Provide the (x, y) coordinate of the cell's center where the given text is located.  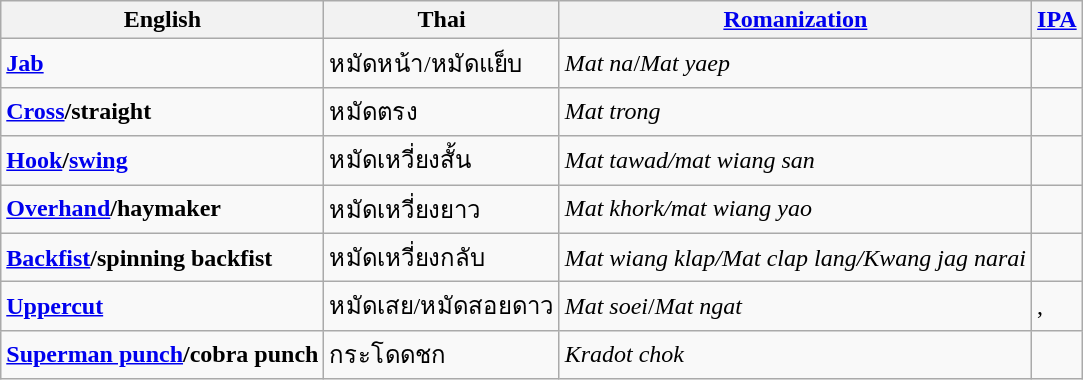
Mat na/Mat yaep (795, 64)
Overhand/haymaker (162, 208)
IPA (1058, 20)
หมัดเหวี่ยงยาว (442, 208)
Romanization (795, 20)
หมัดเหวี่ยงสั้น (442, 160)
Uppercut (162, 306)
หมัดตรง (442, 112)
Thai (442, 20)
กระโดดชก (442, 354)
Jab (162, 64)
Mat tawad/mat wiang san (795, 160)
Superman punch/cobra punch (162, 354)
หมัดหน้า/หมัดแย็บ (442, 64)
, (1058, 306)
หมัดเสย/หมัดสอยดาว (442, 306)
Mat trong (795, 112)
Cross/straight (162, 112)
English (162, 20)
Mat wiang klap/Mat clap lang/Kwang jag narai (795, 258)
Hook/swing (162, 160)
Mat soei/Mat ngat (795, 306)
Backfist/spinning backfist (162, 258)
Kradot chok (795, 354)
Mat khork/mat wiang yao (795, 208)
หมัดเหวี่ยงกลับ (442, 258)
